Locate the cell with the specified text and output its (X, Y) center coordinate. 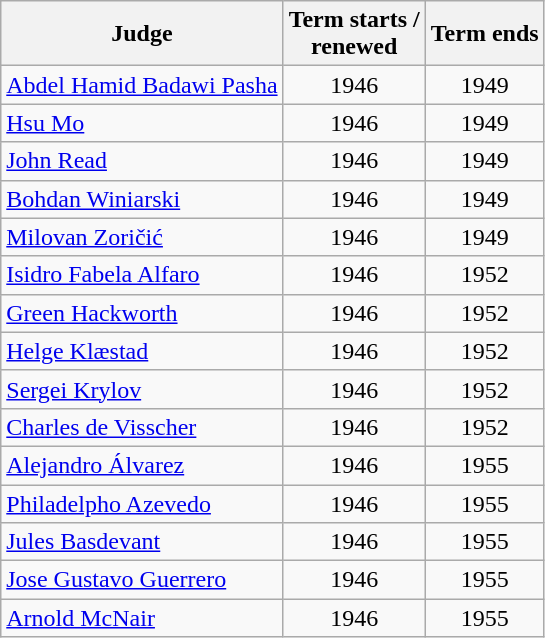
Jules Basdevant (142, 542)
Arnold McNair (142, 618)
Isidro Fabela Alfaro (142, 275)
Jose Gustavo Guerrero (142, 580)
Green Hackworth (142, 313)
Alejandro Álvarez (142, 465)
Judge (142, 34)
John Read (142, 161)
Hsu Mo (142, 123)
Bohdan Winiarski (142, 199)
Milovan Zoričić (142, 237)
Term ends (484, 34)
Sergei Krylov (142, 389)
Helge Klæstad (142, 351)
Charles de Visscher (142, 427)
Philadelpho Azevedo (142, 503)
Abdel Hamid Badawi Pasha (142, 85)
Term starts / renewed (354, 34)
